Extract the [X, Y] coordinate from the center of the cell holding the provided text.  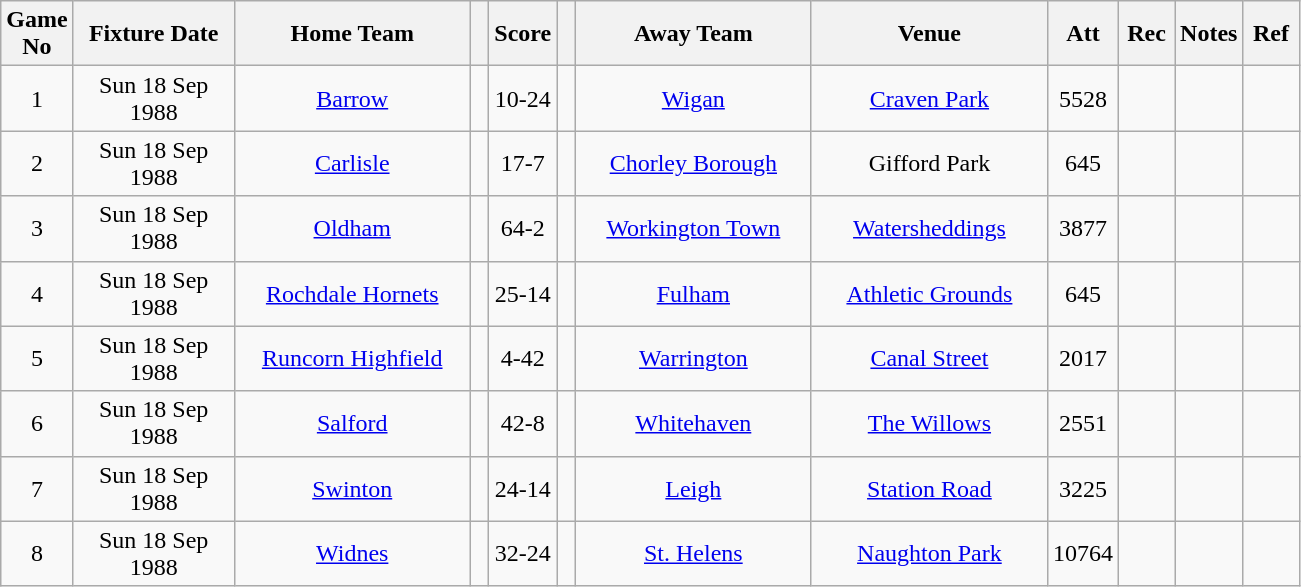
Venue [929, 34]
4 [37, 294]
Rec [1147, 34]
The Willows [929, 424]
3225 [1082, 488]
6 [37, 424]
St. Helens [693, 554]
Wigan [693, 98]
Away Team [693, 34]
Att [1082, 34]
Chorley Borough [693, 164]
Game No [37, 34]
Naughton Park [929, 554]
10-24 [523, 98]
2551 [1082, 424]
5 [37, 358]
2 [37, 164]
Fixture Date [154, 34]
32-24 [523, 554]
Whitehaven [693, 424]
42-8 [523, 424]
7 [37, 488]
4-42 [523, 358]
Home Team [352, 34]
24-14 [523, 488]
Runcorn Highfield [352, 358]
Warrington [693, 358]
2017 [1082, 358]
Leigh [693, 488]
Score [523, 34]
64-2 [523, 228]
25-14 [523, 294]
Rochdale Hornets [352, 294]
Station Road [929, 488]
Carlisle [352, 164]
1 [37, 98]
8 [37, 554]
Craven Park [929, 98]
Ref [1271, 34]
Notes [1209, 34]
Swinton [352, 488]
Widnes [352, 554]
Workington Town [693, 228]
5528 [1082, 98]
Canal Street [929, 358]
Athletic Grounds [929, 294]
Watersheddings [929, 228]
Gifford Park [929, 164]
Oldham [352, 228]
10764 [1082, 554]
17-7 [523, 164]
Barrow [352, 98]
Salford [352, 424]
3877 [1082, 228]
Fulham [693, 294]
3 [37, 228]
